Determine the [X, Y] coordinate at the center of the cell enclosing the given text.  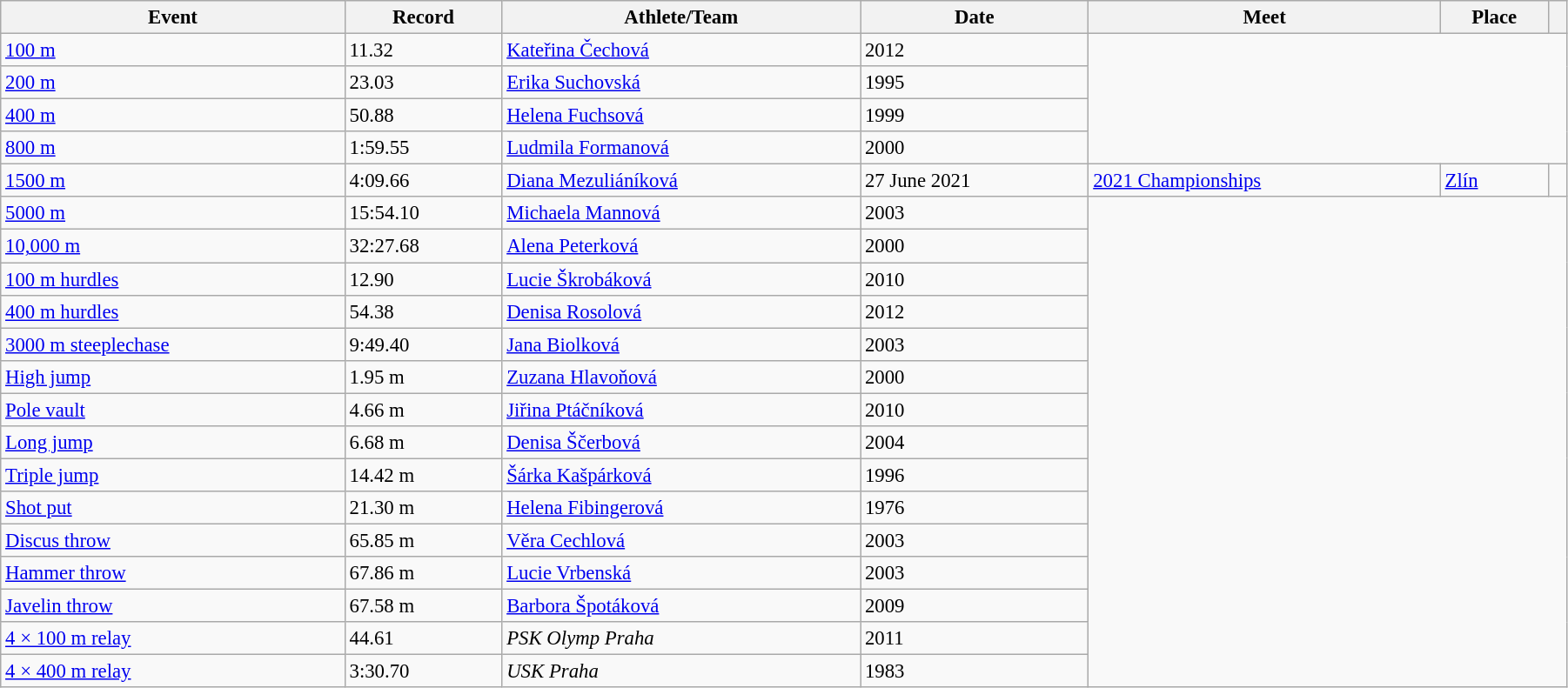
800 m [172, 148]
4.66 m [423, 410]
Hammer throw [172, 573]
2011 [975, 638]
4 × 100 m relay [172, 638]
Event [172, 17]
27 June 2021 [975, 181]
1995 [975, 83]
Meet [1264, 17]
Shot put [172, 508]
1:59.55 [423, 148]
Discus throw [172, 540]
50.88 [423, 116]
2021 Championships [1264, 181]
67.86 m [423, 573]
12.90 [423, 279]
Place [1494, 17]
1976 [975, 508]
Alena Peterková [681, 246]
Denisa Ščerbová [681, 443]
4 × 400 m relay [172, 671]
32:27.68 [423, 246]
1500 m [172, 181]
Kateřina Čechová [681, 50]
10,000 m [172, 246]
14.42 m [423, 475]
Lucie Škrobáková [681, 279]
400 m hurdles [172, 311]
Jiřina Ptáčníková [681, 410]
Zuzana Hlavoňová [681, 377]
Helena Fibingerová [681, 508]
Šárka Kašpárková [681, 475]
Michaela Mannová [681, 213]
67.58 m [423, 606]
Zlín [1494, 181]
USK Praha [681, 671]
2009 [975, 606]
Věra Cechlová [681, 540]
6.68 m [423, 443]
1.95 m [423, 377]
1983 [975, 671]
21.30 m [423, 508]
100 m hurdles [172, 279]
Lucie Vrbenská [681, 573]
Erika Suchovská [681, 83]
65.85 m [423, 540]
Helena Fuchsová [681, 116]
PSK Olymp Praha [681, 638]
3000 m steeplechase [172, 344]
44.61 [423, 638]
3:30.70 [423, 671]
Barbora Špotáková [681, 606]
Javelin throw [172, 606]
100 m [172, 50]
11.32 [423, 50]
Record [423, 17]
15:54.10 [423, 213]
54.38 [423, 311]
Diana Mezuliáníková [681, 181]
High jump [172, 377]
Jana Biolková [681, 344]
200 m [172, 83]
Athlete/Team [681, 17]
Long jump [172, 443]
4:09.66 [423, 181]
23.03 [423, 83]
2004 [975, 443]
Ludmila Formanová [681, 148]
Denisa Rosolová [681, 311]
9:49.40 [423, 344]
Pole vault [172, 410]
5000 m [172, 213]
1996 [975, 475]
400 m [172, 116]
1999 [975, 116]
Date [975, 17]
Triple jump [172, 475]
